Find where the given text appears and provide that cell's center as (X, Y) coordinate. 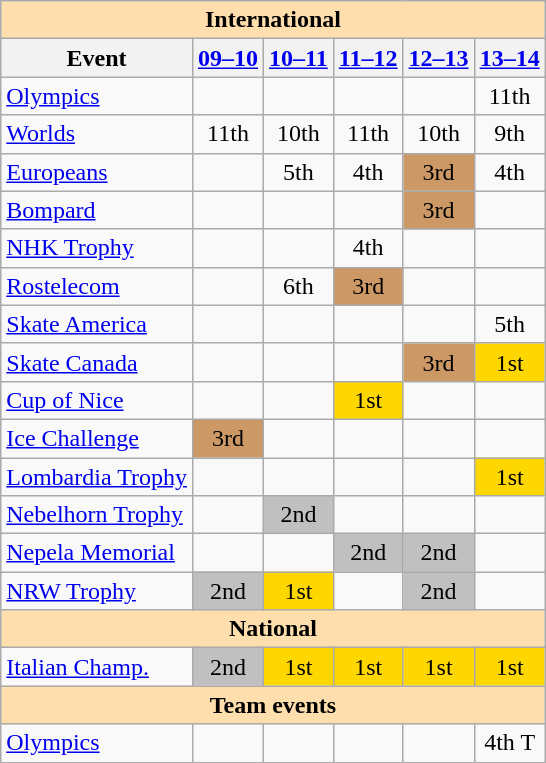
Event (97, 58)
Lombardia Trophy (97, 477)
International (273, 20)
NHK Trophy (97, 248)
Cup of Nice (97, 400)
Italian Champ. (97, 667)
Skate Canada (97, 362)
Team events (273, 705)
10–11 (299, 58)
4th T (510, 743)
Europeans (97, 172)
NRW Trophy (97, 591)
9th (510, 134)
Nepela Memorial (97, 553)
Skate America (97, 324)
Ice Challenge (97, 438)
Rostelecom (97, 286)
Bompard (97, 210)
12–13 (438, 58)
National (273, 629)
09–10 (228, 58)
11–12 (368, 58)
Worlds (97, 134)
13–14 (510, 58)
Nebelhorn Trophy (97, 515)
6th (299, 286)
